Capture the cell that displays the provided text and extract its [x, y] central coordinate. 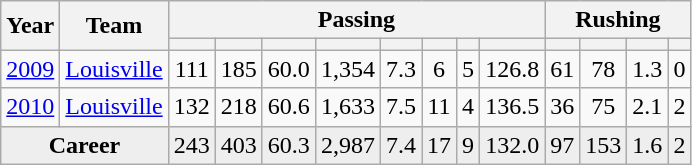
Team [114, 26]
1.3 [648, 69]
17 [440, 145]
403 [238, 145]
7.4 [400, 145]
36 [562, 107]
60.6 [288, 107]
2.1 [648, 107]
Career [84, 145]
132 [192, 107]
1,354 [348, 69]
75 [604, 107]
Passing [356, 20]
5 [468, 69]
97 [562, 145]
6 [440, 69]
111 [192, 69]
1.6 [648, 145]
2,987 [348, 145]
Year [30, 26]
61 [562, 69]
136.5 [512, 107]
153 [604, 145]
185 [238, 69]
218 [238, 107]
7.5 [400, 107]
1,633 [348, 107]
2010 [30, 107]
60.3 [288, 145]
132.0 [512, 145]
4 [468, 107]
9 [468, 145]
11 [440, 107]
60.0 [288, 69]
7.3 [400, 69]
0 [680, 69]
2009 [30, 69]
126.8 [512, 69]
78 [604, 69]
243 [192, 145]
Rushing [618, 20]
